From the cell containing the given text, extract its center point as [x, y] coordinate. 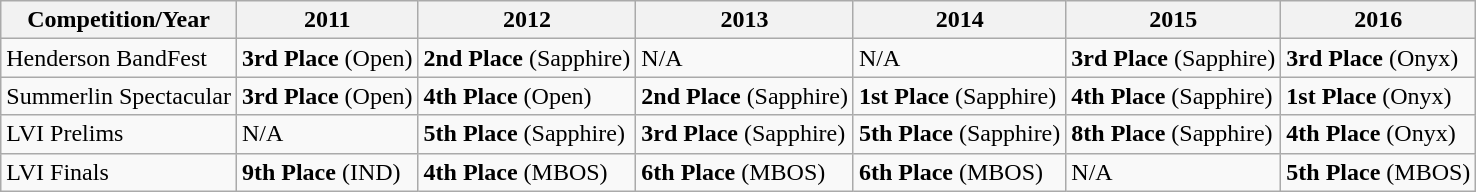
2013 [745, 20]
Competition/Year [119, 20]
2015 [1174, 20]
Henderson BandFest [119, 58]
4th Place (Onyx) [1378, 134]
4th Place (Sapphire) [1174, 96]
1st Place (Onyx) [1378, 96]
Summerlin Spectacular [119, 96]
9th Place (IND) [327, 172]
3rd Place (Onyx) [1378, 58]
2016 [1378, 20]
2014 [959, 20]
LVI Prelims [119, 134]
4th Place (Open) [527, 96]
2012 [527, 20]
1st Place (Sapphire) [959, 96]
5th Place (MBOS) [1378, 172]
4th Place (MBOS) [527, 172]
LVI Finals [119, 172]
2011 [327, 20]
8th Place (Sapphire) [1174, 134]
